Search for the cell housing the specified text and yield its (x, y) center coordinate. 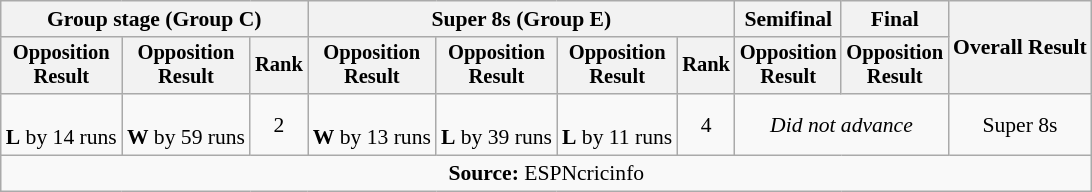
4 (706, 124)
Overall Result (1020, 48)
Super 8s (Group E) (522, 19)
L by 14 runs (62, 124)
Semifinal (788, 19)
W by 13 runs (372, 124)
L by 11 runs (617, 124)
Final (894, 19)
2 (279, 124)
Did not advance (842, 124)
Super 8s (1020, 124)
W by 59 runs (186, 124)
Source: ESPNcricinfo (546, 174)
Group stage (Group C) (154, 19)
L by 39 runs (496, 124)
